Identify which cell holds the provided text, then report its (X, Y) central coordinate. 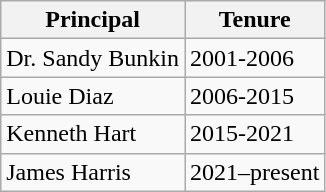
Tenure (254, 20)
2001-2006 (254, 58)
Dr. Sandy Bunkin (93, 58)
Kenneth Hart (93, 134)
2015-2021 (254, 134)
James Harris (93, 172)
2021–present (254, 172)
2006-2015 (254, 96)
Louie Diaz (93, 96)
Principal (93, 20)
